Identify which cell holds the provided text, then report its (x, y) central coordinate. 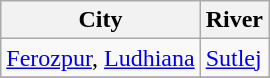
City (100, 20)
Ferozpur, Ludhiana (100, 58)
River (234, 20)
Sutlej (234, 58)
